Identify which cell holds the provided text, then report its (x, y) central coordinate. 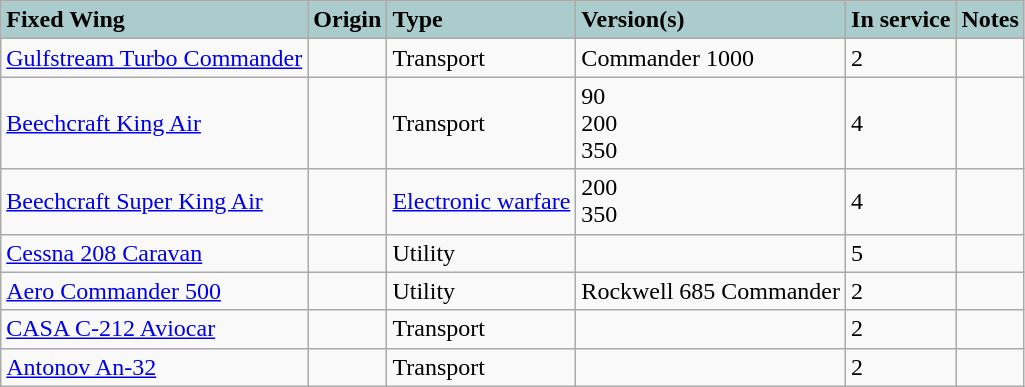
Beechcraft King Air (154, 123)
Fixed Wing (154, 20)
Commander 1000 (711, 58)
Origin (348, 20)
5 (901, 253)
Rockwell 685 Commander (711, 291)
90200350 (711, 123)
CASA C-212 Aviocar (154, 329)
Electronic warfare (482, 202)
Notes (990, 20)
Beechcraft Super King Air (154, 202)
Version(s) (711, 20)
Type (482, 20)
Aero Commander 500 (154, 291)
Cessna 208 Caravan (154, 253)
200350 (711, 202)
In service (901, 20)
Antonov An-32 (154, 367)
Gulfstream Turbo Commander (154, 58)
